For the text-containing cell, return its midpoint in (x, y) coordinate format. 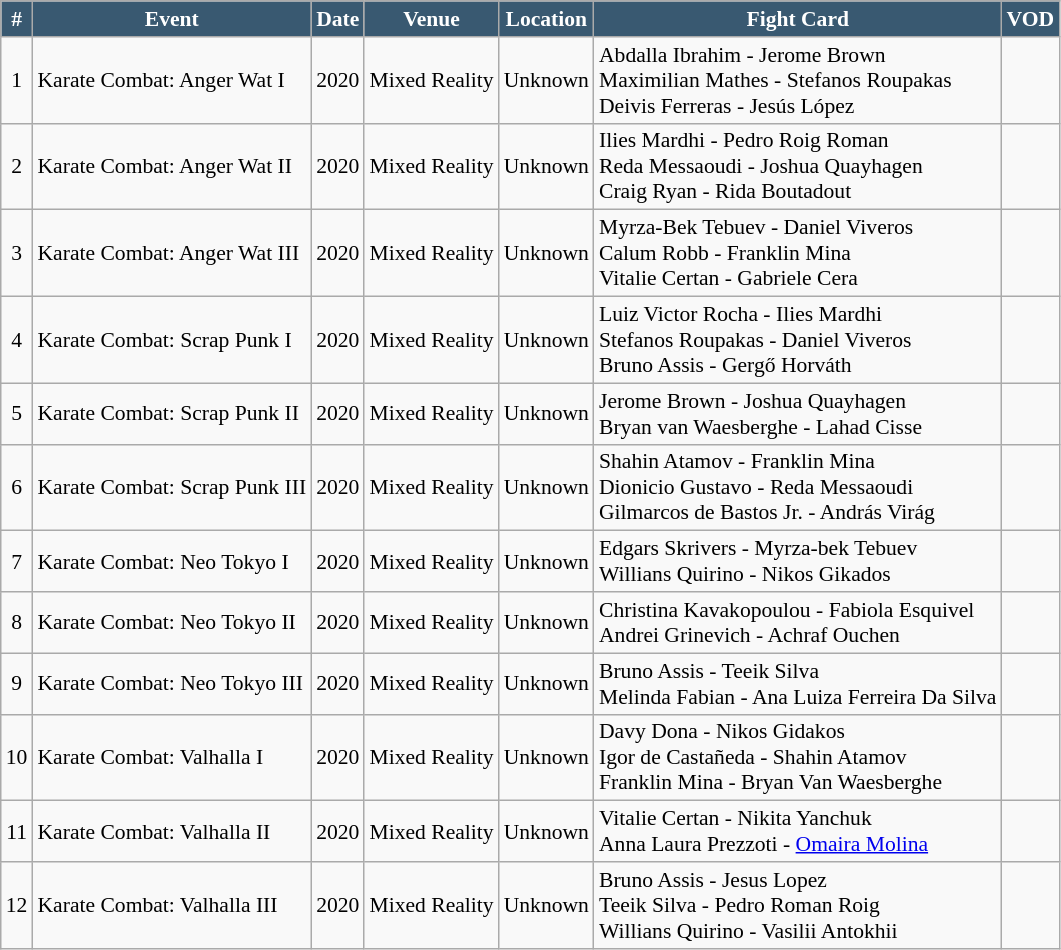
Ilies Mardhi - Pedro Roig Roman Reda Messaoudi - Joshua Quayhagen Craig Ryan - Rida Boutadout (798, 166)
5 (17, 414)
9 (17, 684)
Karate Combat: Neo Tokyo II (172, 622)
12 (17, 906)
Fight Card (798, 19)
Karate Combat: Valhalla II (172, 832)
Bruno Assis - Jesus Lopez Teeik Silva - Pedro Roman Roig Willians Quirino - Vasilii Antokhii (798, 906)
Shahin Atamov - Franklin Mina Dionicio Gustavo - Reda Messaoudi Gilmarcos de Bastos Jr. - András Virág (798, 488)
Edgars Skrivers - Myrza-bek Tebuev Willians Quirino - Nikos Gikados (798, 562)
10 (17, 758)
Karate Combat: Scrap Punk III (172, 488)
Davy Dona - Nikos Gidakos Igor de Castañeda - Shahin Atamov Franklin Mina - Bryan Van Waesberghe (798, 758)
Karate Combat: Scrap Punk II (172, 414)
6 (17, 488)
Event (172, 19)
Date (338, 19)
Venue (431, 19)
VOD (1031, 19)
Karate Combat: Anger Wat II (172, 166)
Karate Combat: Valhalla I (172, 758)
Karate Combat: Valhalla III (172, 906)
Karate Combat: Anger Wat I (172, 80)
Karate Combat: Anger Wat III (172, 254)
# (17, 19)
Karate Combat: Neo Tokyo I (172, 562)
4 (17, 340)
Christina Kavakopoulou - Fabiola Esquivel Andrei Grinevich - Achraf Ouchen (798, 622)
11 (17, 832)
3 (17, 254)
Karate Combat: Neo Tokyo III (172, 684)
Bruno Assis - Teeik Silva Melinda Fabian - Ana Luiza Ferreira Da Silva (798, 684)
Location (546, 19)
2 (17, 166)
Jerome Brown - Joshua Quayhagen Bryan van Waesberghe - Lahad Cisse (798, 414)
1 (17, 80)
8 (17, 622)
Luiz Victor Rocha - Ilies Mardhi Stefanos Roupakas - Daniel Viveros Bruno Assis - Gergő Horváth (798, 340)
7 (17, 562)
Vitalie Certan - Nikita Yanchuk Anna Laura Prezzoti - Omaira Molina (798, 832)
Abdalla Ibrahim - Jerome Brown Maximilian Mathes - Stefanos Roupakas Deivis Ferreras - Jesús López (798, 80)
Myrza-Bek Tebuev - Daniel Viveros Calum Robb - Franklin Mina Vitalie Certan - Gabriele Cera (798, 254)
Karate Combat: Scrap Punk I (172, 340)
